Detect which cell encompasses the target text, then output its (x, y) center coordinate. 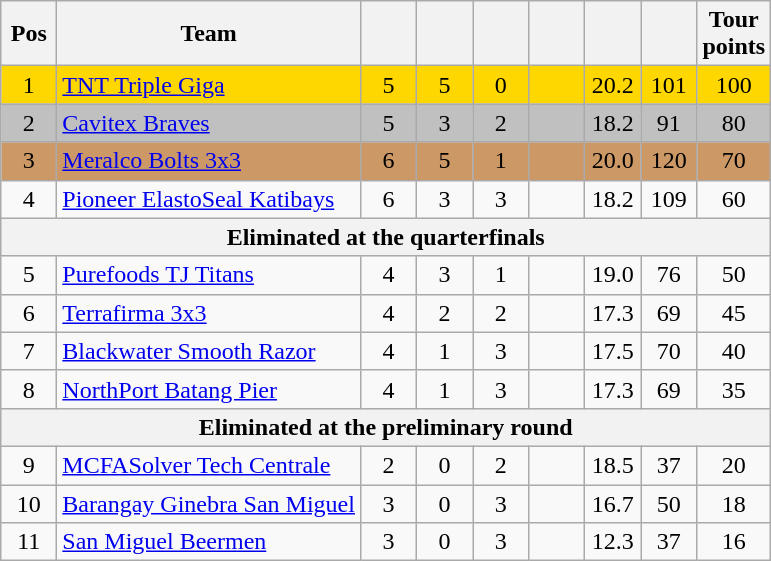
8 (29, 389)
Team (209, 34)
Eliminated at the preliminary round (386, 427)
10 (29, 503)
40 (734, 351)
101 (669, 85)
12.3 (613, 542)
San Miguel Beermen (209, 542)
MCFASolver Tech Centrale (209, 465)
20.0 (613, 161)
TNT Triple Giga (209, 85)
18 (734, 503)
18.5 (613, 465)
Meralco Bolts 3x3 (209, 161)
NorthPort Batang Pier (209, 389)
7 (29, 351)
Cavitex Braves (209, 123)
17.5 (613, 351)
120 (669, 161)
60 (734, 199)
Pioneer ElastoSeal Katibays (209, 199)
Pos (29, 34)
35 (734, 389)
11 (29, 542)
91 (669, 123)
Blackwater Smooth Razor (209, 351)
100 (734, 85)
Terrafirma 3x3 (209, 313)
Barangay Ginebra San Miguel (209, 503)
19.0 (613, 275)
109 (669, 199)
20 (734, 465)
76 (669, 275)
45 (734, 313)
20.2 (613, 85)
9 (29, 465)
Eliminated at the quarterfinals (386, 237)
Purefoods TJ Titans (209, 275)
Tour points (734, 34)
80 (734, 123)
16 (734, 542)
16.7 (613, 503)
